Scan for the cell matching the given text and deliver its (x, y) coordinate at center. 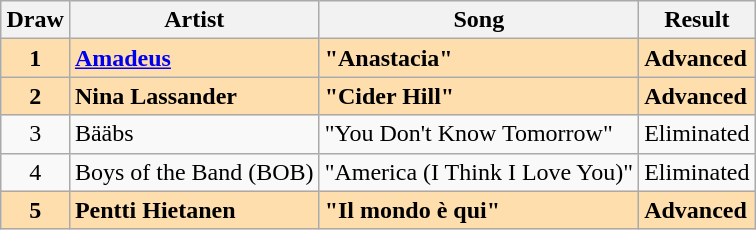
"Il mondo è qui" (479, 210)
Bääbs (194, 134)
Nina Lassander (194, 96)
Draw (35, 20)
"America (I Think I Love You)" (479, 172)
4 (35, 172)
"Cider Hill" (479, 96)
3 (35, 134)
"Anastacia" (479, 58)
Artist (194, 20)
Result (697, 20)
Amadeus (194, 58)
2 (35, 96)
1 (35, 58)
Pentti Hietanen (194, 210)
"You Don't Know Tomorrow" (479, 134)
Song (479, 20)
5 (35, 210)
Boys of the Band (BOB) (194, 172)
